Output the (x, y) coordinate of the center of the cell containing the given text.  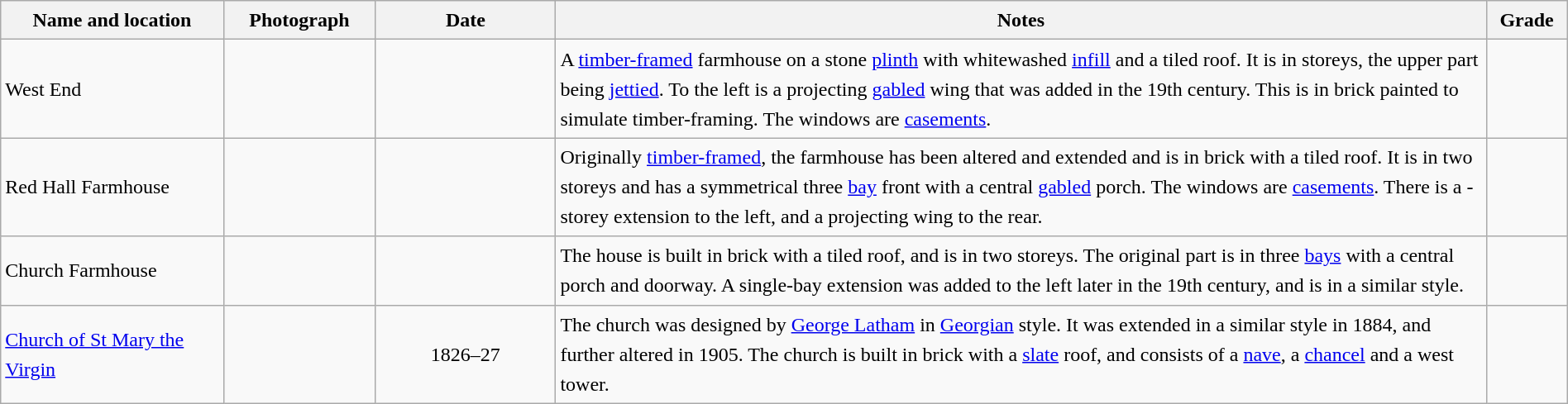
1826–27 (466, 354)
Notes (1021, 20)
Church Farmhouse (112, 271)
Church of St Mary the Virgin (112, 354)
Grade (1527, 20)
Date (466, 20)
Red Hall Farmhouse (112, 187)
West End (112, 89)
Photograph (299, 20)
Name and location (112, 20)
